Provide the (x, y) coordinate of the cell's center where the given text is located.  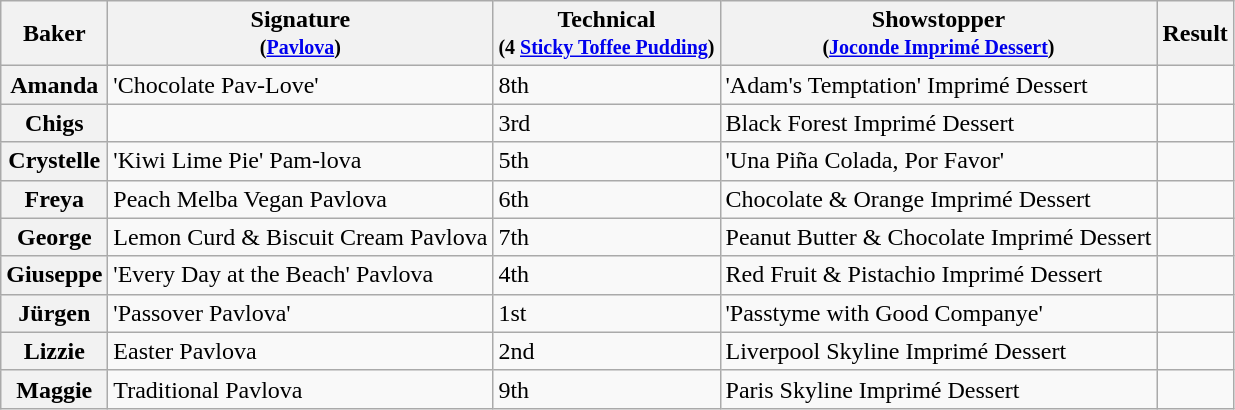
1st (606, 313)
'Una Piña Colada, Por Favor' (938, 161)
Jürgen (54, 313)
Paris Skyline Imprimé Dessert (938, 389)
Crystelle (54, 161)
Result (1195, 34)
'Chocolate Pav-Love' (300, 85)
Chigs (54, 123)
5th (606, 161)
Peanut Butter & Chocolate Imprimé Dessert (938, 237)
Lemon Curd & Biscuit Cream Pavlova (300, 237)
Giuseppe (54, 275)
Traditional Pavlova (300, 389)
Black Forest Imprimé Dessert (938, 123)
Showstopper(Joconde Imprimé Dessert) (938, 34)
'Passtyme with Good Companye' (938, 313)
3rd (606, 123)
7th (606, 237)
Peach Melba Vegan Pavlova (300, 199)
George (54, 237)
Easter Pavlova (300, 351)
Maggie (54, 389)
Amanda (54, 85)
2nd (606, 351)
9th (606, 389)
'Adam's Temptation' Imprimé Dessert (938, 85)
Freya (54, 199)
'Every Day at the Beach' Pavlova (300, 275)
Liverpool Skyline Imprimé Dessert (938, 351)
6th (606, 199)
Signature(Pavlova) (300, 34)
8th (606, 85)
Chocolate & Orange Imprimé Dessert (938, 199)
'Passover Pavlova' (300, 313)
Technical(4 Sticky Toffee Pudding) (606, 34)
'Kiwi Lime Pie' Pam-lova (300, 161)
Baker (54, 34)
Red Fruit & Pistachio Imprimé Dessert (938, 275)
Lizzie (54, 351)
4th (606, 275)
